Extract the (X, Y) coordinate from the center of the cell holding the provided text.  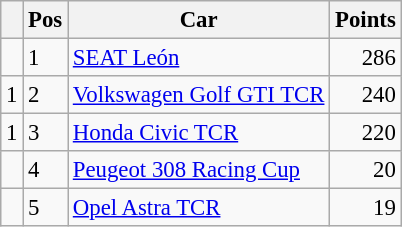
5 (46, 208)
3 (46, 133)
240 (366, 95)
220 (366, 133)
Pos (46, 20)
4 (46, 170)
SEAT León (199, 58)
Volkswagen Golf GTI TCR (199, 95)
Opel Astra TCR (199, 208)
Car (199, 20)
19 (366, 208)
2 (46, 95)
Points (366, 20)
Honda Civic TCR (199, 133)
Peugeot 308 Racing Cup (199, 170)
20 (366, 170)
286 (366, 58)
